Return the [x, y] coordinate for the center point of the cell that contains the specified text.  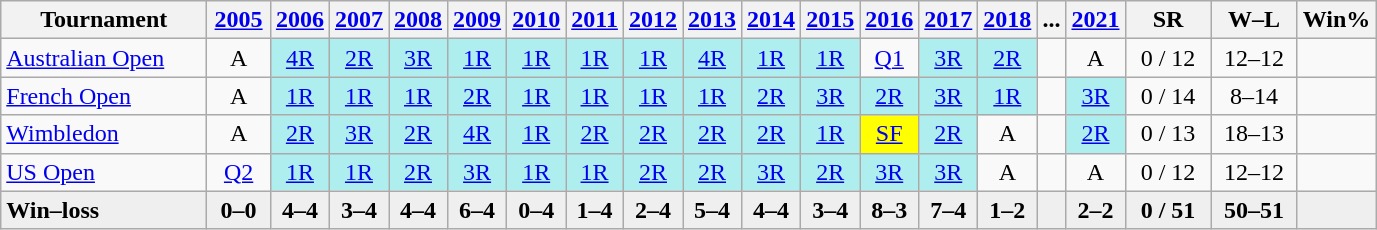
Tournament [104, 20]
50–51 [1254, 210]
0 / 13 [1168, 134]
SR [1168, 20]
8–3 [890, 210]
W–L [1254, 20]
0–4 [536, 210]
2010 [536, 20]
8–14 [1254, 96]
2012 [652, 20]
6–4 [478, 210]
1–4 [595, 210]
2014 [772, 20]
Wimbledon [104, 134]
2009 [478, 20]
Win–loss [104, 210]
US Open [104, 172]
2008 [418, 20]
2005 [239, 20]
0–0 [239, 210]
Q1 [890, 58]
Win% [1336, 20]
2021 [1096, 20]
7–4 [948, 210]
2017 [948, 20]
18–13 [1254, 134]
2018 [1008, 20]
2015 [830, 20]
Q2 [239, 172]
1–2 [1008, 210]
2–4 [652, 210]
5–4 [712, 210]
2013 [712, 20]
SF [890, 134]
2011 [595, 20]
2006 [300, 20]
2–2 [1096, 210]
2007 [358, 20]
2016 [890, 20]
0 / 51 [1168, 210]
French Open [104, 96]
0 / 14 [1168, 96]
... [1052, 20]
Australian Open [104, 58]
